Provide the (x, y) coordinate of the cell's center where the given text is located.  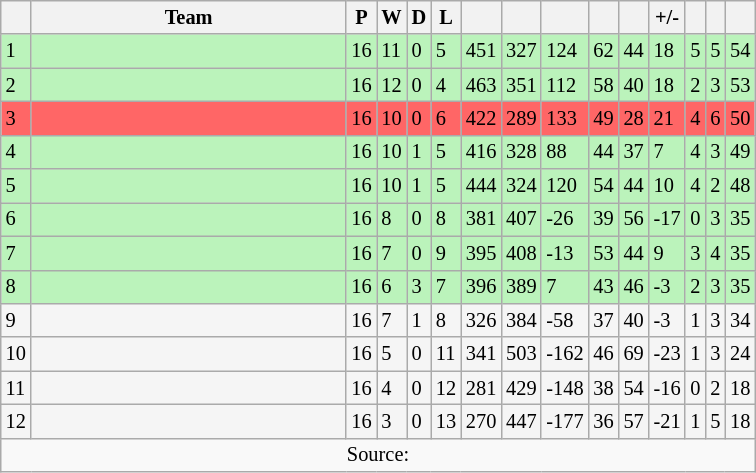
-58 (564, 320)
-17 (668, 219)
422 (481, 118)
408 (521, 253)
13 (446, 421)
D (419, 17)
Source: (378, 455)
-148 (564, 388)
395 (481, 253)
-162 (564, 354)
341 (481, 354)
-177 (564, 421)
-21 (668, 421)
447 (521, 421)
88 (564, 152)
Team (189, 17)
326 (481, 320)
48 (740, 186)
-13 (564, 253)
270 (481, 421)
124 (564, 51)
324 (521, 186)
+/- (668, 17)
281 (481, 388)
503 (521, 354)
351 (521, 85)
W (391, 17)
P (361, 17)
112 (564, 85)
133 (564, 118)
43 (604, 287)
58 (604, 85)
-23 (668, 354)
389 (521, 287)
69 (634, 354)
24 (740, 354)
381 (481, 219)
50 (740, 118)
62 (604, 51)
28 (634, 118)
56 (634, 219)
416 (481, 152)
328 (521, 152)
34 (740, 320)
444 (481, 186)
463 (481, 85)
-16 (668, 388)
L (446, 17)
289 (521, 118)
57 (634, 421)
384 (521, 320)
36 (604, 421)
120 (564, 186)
-26 (564, 219)
407 (521, 219)
451 (481, 51)
396 (481, 287)
429 (521, 388)
39 (604, 219)
21 (668, 118)
38 (604, 388)
327 (521, 51)
